Locate the cell with the specified text and output its (x, y) center coordinate. 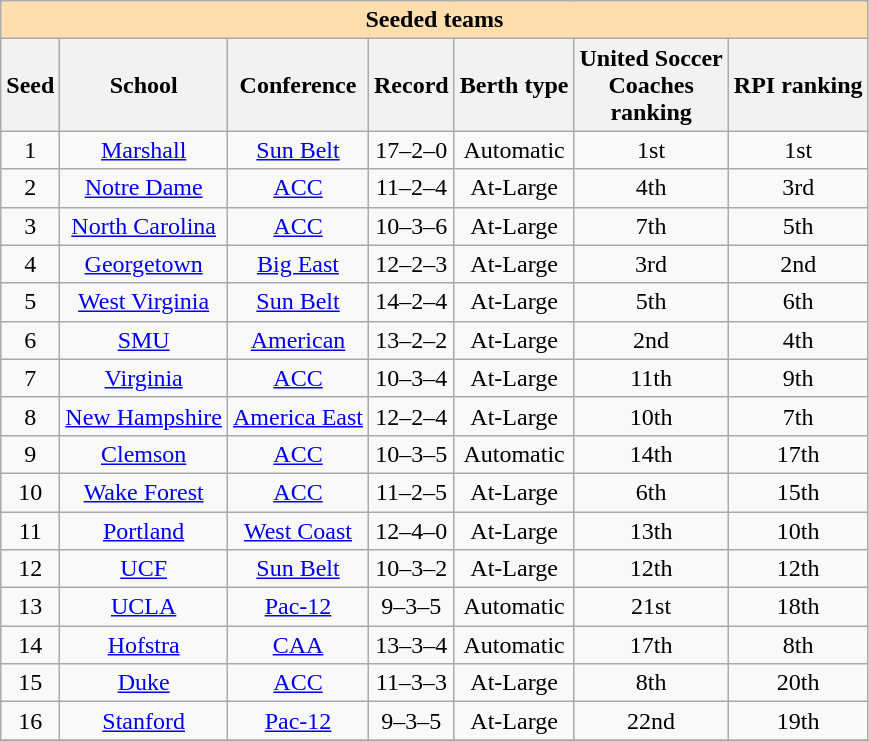
19th (798, 721)
Seed (30, 85)
Notre Dame (144, 188)
Marshall (144, 150)
12 (30, 569)
11–2–4 (412, 188)
5 (30, 302)
West Virginia (144, 302)
12–2–4 (412, 416)
11th (651, 378)
UCF (144, 569)
8 (30, 416)
West Coast (298, 531)
13th (651, 531)
RPI ranking (798, 85)
SMU (144, 340)
Record (412, 85)
7 (30, 378)
Berth type (514, 85)
Wake Forest (144, 492)
United SoccerCoachesranking (651, 85)
Conference (298, 85)
20th (798, 683)
21st (651, 607)
9th (798, 378)
CAA (298, 645)
11 (30, 531)
13–3–4 (412, 645)
UCLA (144, 607)
New Hampshire (144, 416)
14th (651, 454)
13 (30, 607)
10–3–2 (412, 569)
16 (30, 721)
10–3–6 (412, 226)
2 (30, 188)
Big East (298, 264)
15th (798, 492)
9 (30, 454)
1 (30, 150)
15 (30, 683)
18th (798, 607)
America East (298, 416)
17–2–0 (412, 150)
10–3–5 (412, 454)
Georgetown (144, 264)
School (144, 85)
Clemson (144, 454)
Stanford (144, 721)
10 (30, 492)
4 (30, 264)
12–2–3 (412, 264)
Seeded teams (434, 20)
American (298, 340)
Virginia (144, 378)
3 (30, 226)
14 (30, 645)
North Carolina (144, 226)
11–3–3 (412, 683)
12–4–0 (412, 531)
13–2–2 (412, 340)
10–3–4 (412, 378)
Portland (144, 531)
Duke (144, 683)
22nd (651, 721)
Hofstra (144, 645)
14–2–4 (412, 302)
6 (30, 340)
11–2–5 (412, 492)
